Extract the [x, y] coordinate from the center of the cell holding the provided text.  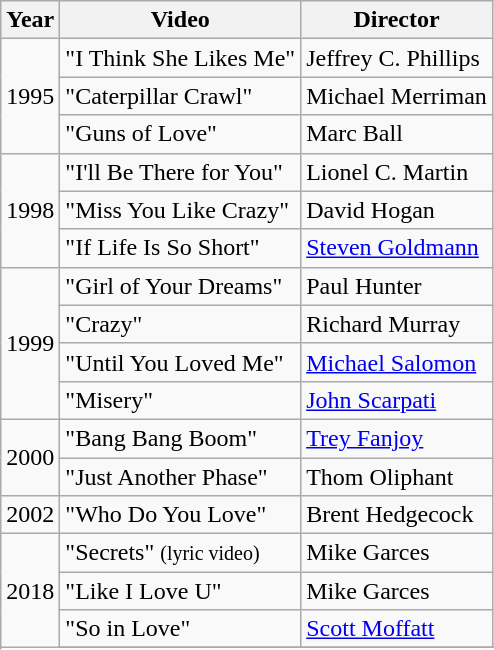
Trey Fanjoy [397, 438]
2018 [30, 591]
"Secrets" (lyric video) [180, 553]
2002 [30, 515]
"If Life Is So Short" [180, 248]
"Like I Love U" [180, 591]
Director [397, 20]
"Misery" [180, 400]
Steven Goldmann [397, 248]
"Who Do You Love" [180, 515]
John Scarpati [397, 400]
Year [30, 20]
Richard Murray [397, 324]
"Guns of Love" [180, 134]
"I'll Be There for You" [180, 172]
Scott Moffatt [397, 629]
Thom Oliphant [397, 477]
"Miss You Like Crazy" [180, 210]
"So in Love" [180, 629]
Michael Merriman [397, 96]
Michael Salomon [397, 362]
2000 [30, 457]
Jeffrey C. Phillips [397, 58]
"I Think She Likes Me" [180, 58]
David Hogan [397, 210]
Marc Ball [397, 134]
"Crazy" [180, 324]
"Girl of Your Dreams" [180, 286]
"Caterpillar Crawl" [180, 96]
1998 [30, 210]
1999 [30, 343]
1995 [30, 96]
Brent Hedgecock [397, 515]
Lionel C. Martin [397, 172]
"Just Another Phase" [180, 477]
"Until You Loved Me" [180, 362]
"Bang Bang Boom" [180, 438]
Paul Hunter [397, 286]
Video [180, 20]
